Return (x, y) of the center of cell containing provided text 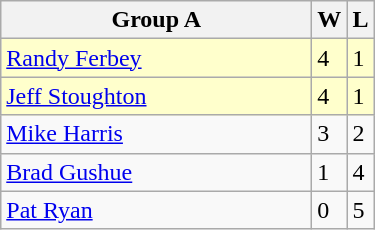
2 (360, 134)
Group A (156, 20)
5 (360, 210)
0 (330, 210)
W (330, 20)
Jeff Stoughton (156, 96)
L (360, 20)
Pat Ryan (156, 210)
3 (330, 134)
Mike Harris (156, 134)
Randy Ferbey (156, 58)
Brad Gushue (156, 172)
